Identify which cell holds the provided text, then report its (X, Y) central coordinate. 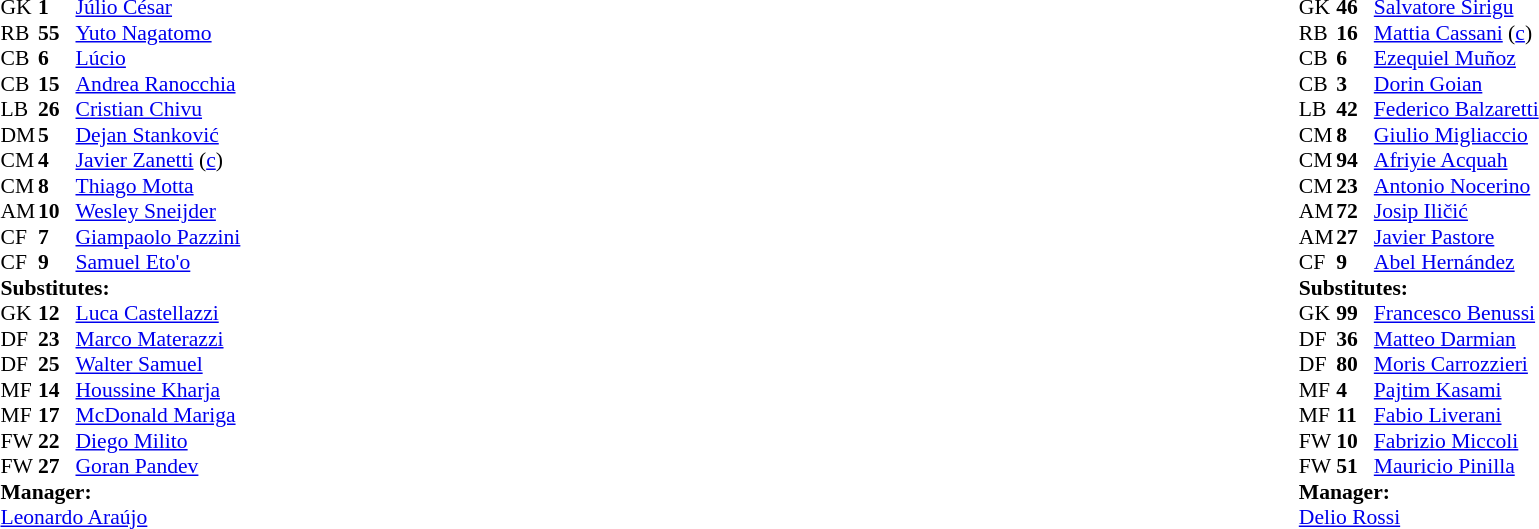
Goran Pandev (158, 467)
Yuto Nagatomo (158, 33)
Dorin Goian (1456, 84)
McDonald Mariga (158, 415)
Thiago Motta (158, 186)
7 (57, 237)
Javier Pastore (1456, 237)
16 (1355, 33)
5 (57, 135)
25 (57, 365)
26 (57, 109)
DM (19, 135)
55 (57, 33)
Houssine Kharja (158, 390)
Wesley Sneijder (158, 211)
Matteo Darmian (1456, 339)
Cristian Chivu (158, 109)
80 (1355, 365)
Francesco Benussi (1456, 313)
Andrea Ranocchia (158, 84)
Giampaolo Pazzini (158, 237)
Samuel Eto'o (158, 263)
3 (1355, 84)
Lúcio (158, 59)
Antonio Nocerino (1456, 186)
15 (57, 84)
Fabio Liverani (1456, 415)
Abel Hernández (1456, 263)
17 (57, 415)
Afriyie Acquah (1456, 161)
22 (57, 441)
12 (57, 313)
Mattia Cassani (c) (1456, 33)
Diego Milito (158, 441)
Fabrizio Miccoli (1456, 441)
Ezequiel Muñoz (1456, 59)
Walter Samuel (158, 365)
11 (1355, 415)
99 (1355, 313)
Luca Castellazzi (158, 313)
72 (1355, 211)
Dejan Stanković (158, 135)
51 (1355, 467)
42 (1355, 109)
94 (1355, 161)
Marco Materazzi (158, 339)
Josip Iličić (1456, 211)
Federico Balzaretti (1456, 109)
Pajtim Kasami (1456, 390)
14 (57, 390)
36 (1355, 339)
Giulio Migliaccio (1456, 135)
Mauricio Pinilla (1456, 467)
Javier Zanetti (c) (158, 161)
Moris Carrozzieri (1456, 365)
